Pinpoint the cell where the given text exists, returning its (x, y) midpoint coordinate. 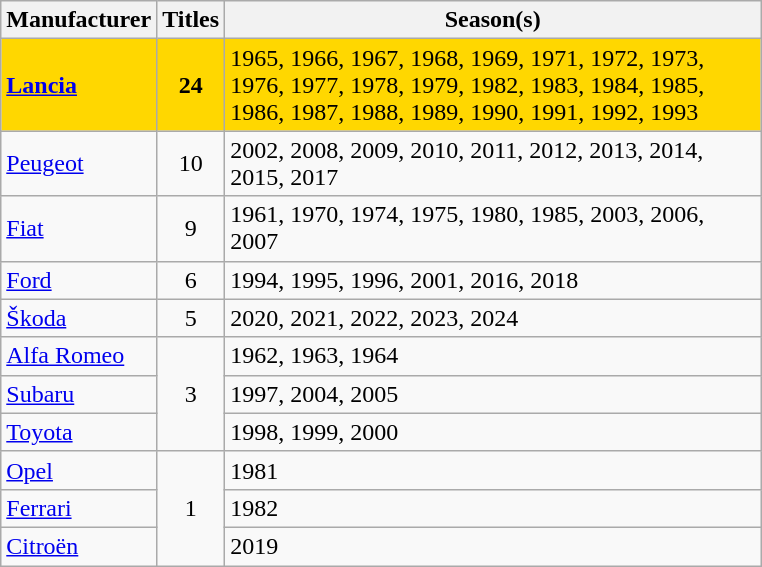
Toyota (79, 432)
Ford (79, 280)
3 (191, 394)
24 (191, 85)
10 (191, 164)
Subaru (79, 394)
1981 (493, 470)
Fiat (79, 228)
Škoda (79, 318)
Season(s) (493, 20)
2020, 2021, 2022, 2023, 2024 (493, 318)
Opel (79, 470)
Ferrari (79, 508)
1994, 1995, 1996, 2001, 2016, 2018 (493, 280)
1962, 1963, 1964 (493, 356)
1 (191, 508)
Peugeot (79, 164)
Lancia (79, 85)
1982 (493, 508)
Titles (191, 20)
2002, 2008, 2009, 2010, 2011, 2012, 2013, 2014, 2015, 2017 (493, 164)
5 (191, 318)
9 (191, 228)
Citroën (79, 546)
Alfa Romeo (79, 356)
1998, 1999, 2000 (493, 432)
2019 (493, 546)
1965, 1966, 1967, 1968, 1969, 1971, 1972, 1973, 1976, 1977, 1978, 1979, 1982, 1983, 1984, 1985, 1986, 1987, 1988, 1989, 1990, 1991, 1992, 1993 (493, 85)
6 (191, 280)
1997, 2004, 2005 (493, 394)
1961, 1970, 1974, 1975, 1980, 1985, 2003, 2006, 2007 (493, 228)
Manufacturer (79, 20)
